Find where the given text appears and provide that cell's center as (x, y) coordinate. 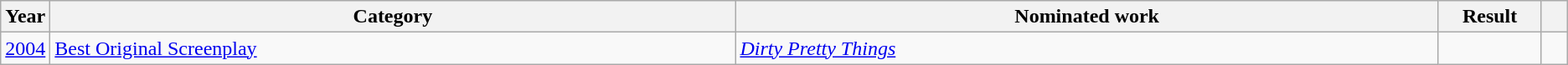
Best Original Screenplay (393, 48)
Category (393, 17)
Result (1489, 17)
Dirty Pretty Things (1087, 48)
2004 (25, 48)
Year (25, 17)
Nominated work (1087, 17)
